Scan for the cell matching the given text and deliver its [x, y] coordinate at center. 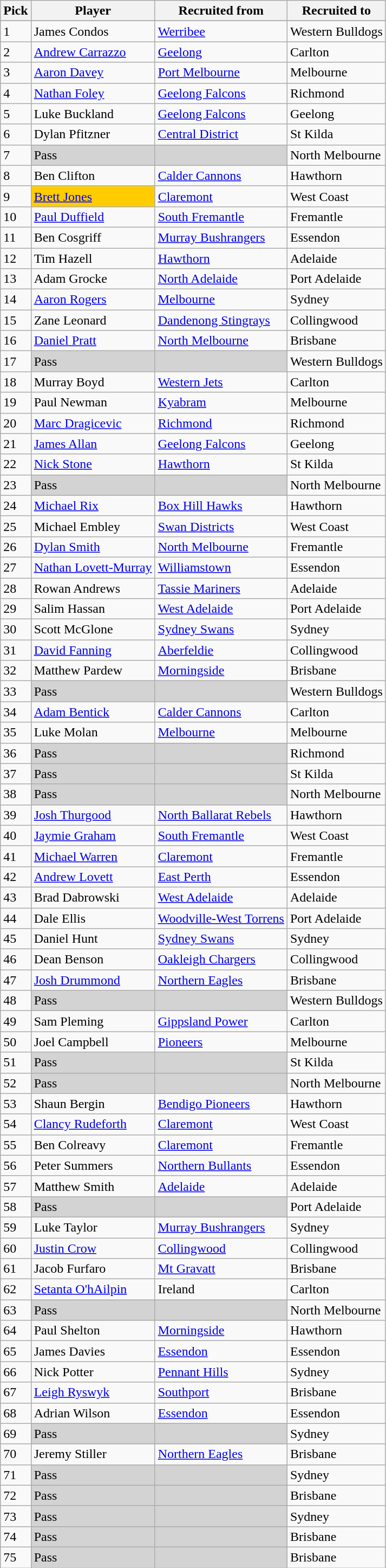
65 [16, 1351]
Daniel Hunt [93, 939]
Woodville-West Torrens [221, 918]
Western Jets [221, 382]
60 [16, 1248]
Adam Bentick [93, 712]
16 [16, 341]
33 [16, 691]
Recruited to [336, 11]
61 [16, 1269]
North Ballarat Rebels [221, 815]
East Perth [221, 877]
Scott McGlone [93, 630]
15 [16, 320]
Aberfeldie [221, 650]
Zane Leonard [93, 320]
Williamstown [221, 567]
Luke Taylor [93, 1227]
James Davies [93, 1351]
Ireland [221, 1290]
Shaun Bergin [93, 1104]
47 [16, 980]
Gippsland Power [221, 1021]
Ben Clifton [93, 176]
Tim Hazell [93, 258]
21 [16, 444]
Dale Ellis [93, 918]
Swan Districts [221, 526]
Jaymie Graham [93, 835]
Mt Gravatt [221, 1269]
James Allan [93, 444]
Matthew Smith [93, 1186]
Daniel Pratt [93, 341]
Adam Grocke [93, 279]
Box Hill Hawks [221, 506]
26 [16, 547]
Joel Campbell [93, 1042]
David Fanning [93, 650]
31 [16, 650]
13 [16, 279]
53 [16, 1104]
25 [16, 526]
Michael Embley [93, 526]
Ben Cosgriff [93, 237]
17 [16, 361]
Michael Rix [93, 506]
23 [16, 485]
North Adelaide [221, 279]
Michael Warren [93, 856]
Central District [221, 134]
Brett Jones [93, 196]
Sam Pleming [93, 1021]
42 [16, 877]
Nathan Foley [93, 93]
Andrew Carrazzo [93, 52]
30 [16, 630]
67 [16, 1392]
70 [16, 1454]
Paul Newman [93, 403]
Marc Dragicevic [93, 423]
36 [16, 753]
Dylan Pfitzner [93, 134]
Murray Boyd [93, 382]
Oakleigh Chargers [221, 960]
Salim Hassan [93, 609]
Paul Shelton [93, 1331]
9 [16, 196]
43 [16, 897]
Jeremy Stiller [93, 1454]
Bendigo Pioneers [221, 1104]
74 [16, 1537]
5 [16, 114]
Pennant Hills [221, 1372]
Kyabram [221, 403]
Clancy Rudeforth [93, 1124]
12 [16, 258]
Leigh Ryswyk [93, 1392]
75 [16, 1557]
Dylan Smith [93, 547]
Player [93, 11]
Josh Drummond [93, 980]
8 [16, 176]
7 [16, 155]
Nick Stone [93, 464]
Luke Molan [93, 733]
39 [16, 815]
11 [16, 237]
73 [16, 1516]
1 [16, 31]
Brad Dabrowski [93, 897]
Aaron Rogers [93, 300]
62 [16, 1290]
49 [16, 1021]
3 [16, 73]
20 [16, 423]
Luke Buckland [93, 114]
Werribee [221, 31]
Nathan Lovett-Murray [93, 567]
35 [16, 733]
40 [16, 835]
69 [16, 1434]
51 [16, 1062]
64 [16, 1331]
14 [16, 300]
Tassie Mariners [221, 588]
Adrian Wilson [93, 1413]
Recruited from [221, 11]
Justin Crow [93, 1248]
Andrew Lovett [93, 877]
22 [16, 464]
66 [16, 1372]
63 [16, 1310]
Paul Duffield [93, 217]
34 [16, 712]
68 [16, 1413]
59 [16, 1227]
45 [16, 939]
52 [16, 1083]
38 [16, 794]
Nick Potter [93, 1372]
29 [16, 609]
72 [16, 1495]
Rowan Andrews [93, 588]
10 [16, 217]
2 [16, 52]
46 [16, 960]
Dean Benson [93, 960]
Port Melbourne [221, 73]
27 [16, 567]
48 [16, 1001]
71 [16, 1475]
28 [16, 588]
37 [16, 774]
55 [16, 1145]
Aaron Davey [93, 73]
54 [16, 1124]
Pioneers [221, 1042]
4 [16, 93]
Matthew Pardew [93, 671]
19 [16, 403]
Josh Thurgood [93, 815]
Pick [16, 11]
41 [16, 856]
57 [16, 1186]
24 [16, 506]
Setanta O'hAilpin [93, 1290]
Dandenong Stingrays [221, 320]
Ben Colreavy [93, 1145]
56 [16, 1165]
18 [16, 382]
James Condos [93, 31]
Southport [221, 1392]
44 [16, 918]
Peter Summers [93, 1165]
50 [16, 1042]
Jacob Furfaro [93, 1269]
32 [16, 671]
Northern Bullants [221, 1165]
58 [16, 1207]
6 [16, 134]
